Provide the (X, Y) coordinate of the cell's center where the given text is located.  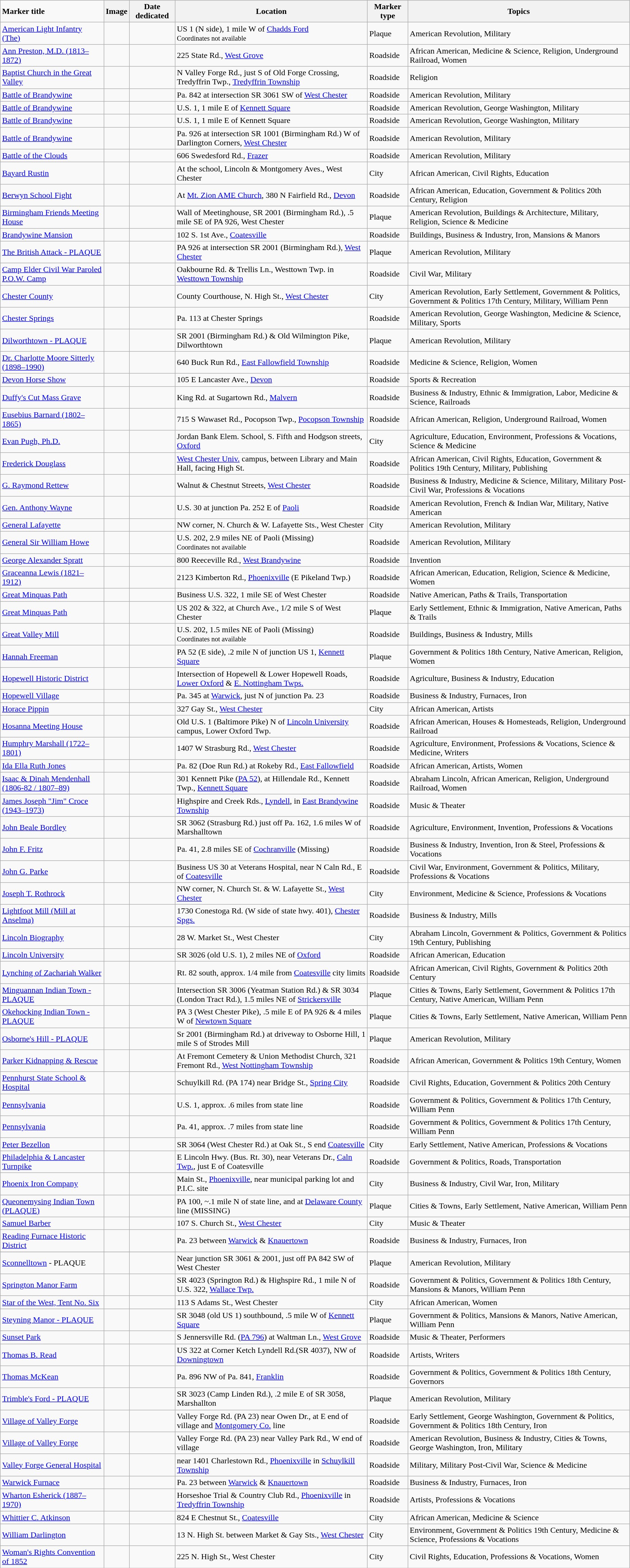
Artists, Professions & Vocations (519, 1500)
Business & Industry, Civil War, Iron, Military (519, 1184)
Peter Bezellon (52, 1144)
Pa. 926 at intersection SR 1001 (Birmingham Rd.) W of Darlington Corners, West Chester (271, 138)
African American, Artists (519, 709)
Humphry Marshall (1722–1801) (52, 748)
Lincoln Biography (52, 938)
Birmingham Friends Meeting House (52, 217)
Agriculture, Business & Industry, Education (519, 678)
Thomas B. Read (52, 1355)
Ann Preston, M.D. (1813–1872) (52, 56)
US 1 (N side), 1 mile W of Chadds FordCoordinates not available (271, 33)
Intersection of Hopewell & Lower Hopewell Roads, Lower Oxford & E. Nottingham Twps. (271, 678)
Pa. 82 (Doe Run Rd.) at Rokeby Rd., East Fallowfield (271, 766)
Buildings, Business & Industry, Iron, Mansions & Manors (519, 235)
African American, Education, Government & Politics 20th Century, Religion (519, 195)
Early Settlement, Ethnic & Immigration, Native American, Paths & Trails (519, 613)
Schuylkill Rd. (PA 174) near Bridge St., Spring City (271, 1083)
Civil Rights, Education, Professions & Vocations, Women (519, 1557)
Pa. 113 at Chester Springs (271, 318)
Government & Politics, Mansions & Manors, Native American, William Penn (519, 1320)
West Chester Univ. campus, between Library and Main Hall, facing High St. (271, 463)
Hopewell Historic District (52, 678)
Hannah Freeman (52, 657)
US 202 & 322, at Church Ave., 1/2 mile S of West Chester (271, 613)
Old U.S. 1 (Baltimore Pike) N of Lincoln University campus, Lower Oxford Twp. (271, 726)
PA 100, ~.1 mile N of state line, and at Delaware County line (MISSING) (271, 1205)
Pa. 41, 2.8 miles SE of Cochranville (Missing) (271, 849)
Graceanna Lewis (1821–1912) (52, 577)
Ida Ella Ruth Jones (52, 766)
John F. Fritz (52, 849)
Bayard Rustin (52, 173)
American Revolution, Business & Industry, Cities & Towns, George Washington, Iron, Military (519, 1443)
Early Settlement, Native American, Professions & Vocations (519, 1144)
Lincoln University (52, 955)
Buildings, Business & Industry, Mills (519, 634)
Topics (519, 12)
225 N. High St., West Chester (271, 1557)
Agriculture, Environment, Invention, Professions & Vocations (519, 827)
Business & Industry, Ethnic & Immigration, Labor, Medicine & Science, Railroads (519, 397)
Trimble's Ford - PLAQUE (52, 1399)
Government & Politics, Roads, Transportation (519, 1161)
African American, Women (519, 1302)
Date dedicated (152, 12)
Government & Politics, Government & Politics 18th Century, Mansions & Manors, William Penn (519, 1285)
Location (271, 12)
Early Settlement, George Washington, Government & Politics, Government & Politics 18th Century, Iron (519, 1421)
John Beale Bordley (52, 827)
G. Raymond Rettew (52, 485)
near 1401 Charlestown Rd., Phoenixville in Schuylkill Township (271, 1465)
Warwick Furnace (52, 1482)
Joseph T. Rothrock (52, 894)
Native American, Paths & Trails, Transportation (519, 595)
800 Reeceville Rd., West Brandywine (271, 560)
African American, Medicine & Science, Religion, Underground Railroad, Women (519, 56)
Government & Politics 18th Century, Native American, Religion, Women (519, 657)
County Courthouse, N. High St., West Chester (271, 296)
Valley Forge Rd. (PA 23) near Owen Dr., at E end of village and Montgomery Co. line (271, 1421)
Springton Manor Farm (52, 1285)
Hopewell Village (52, 696)
Lightfoot Mill (Mill at Anselma) (52, 915)
Osborne's Hill - PLAQUE (52, 1039)
824 E Chestnut St., Coatesville (271, 1518)
Civil War, Environment, Government & Politics, Military, Professions & Vocations (519, 871)
African American, Government & Politics 19th Century, Women (519, 1060)
Berwyn School Fight (52, 195)
Reading Furnace Historic District (52, 1241)
Camp Elder Civil War Paroled P.O.W. Camp (52, 274)
Rt. 82 south, approx. 1/4 mile from Coatesville city limits (271, 972)
Intersection SR 3006 (Yeatman Station Rd.) & SR 3034 (London Tract Rd.), 1.5 miles NE of Strickersville (271, 995)
African American, Medicine & Science (519, 1518)
SR 3048 (old US 1) southbound, .5 mile W of Kennett Square (271, 1320)
Civil Rights, Education, Government & Politics 20th Century (519, 1083)
225 State Rd., West Grove (271, 56)
Sports & Recreation (519, 380)
Highspire and Creek Rds., Lyndell, in East Brandywine Township (271, 805)
At Fremont Cemetery & Union Methodist Church, 321 Fremont Rd., West Nottingham Township (271, 1060)
28 W. Market St., West Chester (271, 938)
Sunset Park (52, 1337)
Baptist Church in the Great Valley (52, 77)
113 S Adams St., West Chester (271, 1302)
Abraham Lincoln, Government & Politics, Government & Politics 19th Century, Publishing (519, 938)
640 Buck Run Rd., East Fallowfield Township (271, 363)
PA 52 (E side), .2 mile N of junction US 1, Kennett Square (271, 657)
Business US 30 at Veterans Hospital, near N Caln Rd., E of Coatesville (271, 871)
African American, Artists, Women (519, 766)
Philadelphia & Lancaster Turnpike (52, 1161)
606 Swedesford Rd., Frazer (271, 156)
At Mt. Zion AME Church, 380 N Fairfield Rd., Devon (271, 195)
Music & Theater, Performers (519, 1337)
Chester County (52, 296)
Valley Forge General Hospital (52, 1465)
2123 Kimberton Rd., Phoenixville (E Pikeland Twp.) (271, 577)
Artists, Writers (519, 1355)
African American, Civil Rights, Education (519, 173)
Agriculture, Education, Environment, Professions & Vocations, Science & Medicine (519, 441)
American Light Infantry (The) (52, 33)
Business & Industry, Medicine & Science, Military, Military Post-Civil War, Professions & Vocations (519, 485)
Frederick Douglass (52, 463)
1407 W Strasburg Rd., West Chester (271, 748)
Business & Industry, Invention, Iron & Steel, Professions & Vocations (519, 849)
Isaac & Dinah Mendenhall (1806-82 / 1807–89) (52, 783)
Civil War, Military (519, 274)
Devon Horse Show (52, 380)
Pa. 345 at Warwick, just N of junction Pa. 23 (271, 696)
SR 4023 (Springton Rd.) & Highspire Rd., 1 mile N of U.S. 322, Wallace Twp. (271, 1285)
Steyning Manor - PLAQUE (52, 1320)
Star of the West, Tent No. Six (52, 1302)
American Revolution, French & Indian War, Military, Native American (519, 508)
Horseshoe Trial & Country Club Rd., Phoenixville in Tredyffrin Township (271, 1500)
Business U.S. 322, 1 mile SE of West Chester (271, 595)
The British Attack - PLAQUE (52, 252)
13 N. High St. between Market & Gay Sts., West Chester (271, 1535)
Phoenix Iron Company (52, 1184)
At the school, Lincoln & Montgomery Aves., West Chester (271, 173)
Queonemysing Indian Town (PLAQUE) (52, 1205)
Chester Springs (52, 318)
John G. Parke (52, 871)
PA 926 at intersection SR 2001 (Birmingham Rd.), West Chester (271, 252)
Lynching of Zachariah Walker (52, 972)
Image (117, 12)
U.S. 202, 1.5 miles NE of Paoli (Missing)Coordinates not available (271, 634)
715 S Wawaset Rd., Pocopson Twp., Pocopson Township (271, 419)
General Lafayette (52, 525)
Wharton Esherick (1887–1970) (52, 1500)
Agriculture, Environment, Professions & Vocations, Science & Medicine, Writers (519, 748)
SR 3026 (old U.S. 1), 2 miles NE of Oxford (271, 955)
Valley Forge Rd. (PA 23) near Valley Park Rd., W end of village (271, 1443)
SR 2001 (Birmingham Rd.) & Old Wilmington Pike, Dilworthtown (271, 340)
African American, Education, Religion, Science & Medicine, Women (519, 577)
Evan Pugh, Ph.D. (52, 441)
Near junction SR 3061 & 2001, just off PA 842 SW of West Chester (271, 1263)
William Darlington (52, 1535)
Medicine & Science, Religion, Women (519, 363)
US 322 at Corner Ketch Lyndell Rd.(SR 4037), NW of Downingtown (271, 1355)
African American, Houses & Homesteads, Religion, Underground Railroad (519, 726)
Dr. Charlotte Moore Sitterly (1898–1990) (52, 363)
Wall of Meetinghouse, SR 2001 (Birmingham Rd.), .5 mile SE of PA 926, West Chester (271, 217)
U.S. 202, 2.9 miles NE of Paoli (Missing)Coordinates not available (271, 542)
PA 3 (West Chester Pike), .5 mile E of PA 926 & 4 miles W of Newtown Square (271, 1016)
Thomas McKean (52, 1377)
Government & Politics, Government & Politics 18th Century, Governors (519, 1377)
American Revolution, George Washington, Medicine & Science, Military, Sports (519, 318)
SR 3064 (West Chester Rd.) at Oak St., S end Coatesville (271, 1144)
James Joseph "Jim" Croce (1943–1973) (52, 805)
Whittier C. Atkinson (52, 1518)
Hosanna Meeting House (52, 726)
Business & Industry, Mills (519, 915)
General Sir William Howe (52, 542)
George Alexander Spratt (52, 560)
Walnut & Chestnut Streets, West Chester (271, 485)
Main St., Phoenixville, near municipal parking lot and P.I.C. site (271, 1184)
Environment, Medicine & Science, Professions & Vocations (519, 894)
U.S. 30 at junction Pa. 252 E of Paoli (271, 508)
N Valley Forge Rd., just S of Old Forge Crossing, Tredyffrin Twp., Tredyffrin Township (271, 77)
Marker title (52, 12)
Eusebius Barnard (1802–1865) (52, 419)
African American, Education (519, 955)
Samuel Barber (52, 1223)
107 S. Church St., West Chester (271, 1223)
105 E Lancaster Ave., Devon (271, 380)
E Lincoln Hwy. (Bus. Rt. 30), near Veterans Dr., Caln Twp., just E of Coatesville (271, 1161)
Gen. Anthony Wayne (52, 508)
102 S. 1st Ave., Coatesville (271, 235)
Horace Pippin (52, 709)
SR 3062 (Strasburg Rd.) just off Pa. 162, 1.6 miles W of Marshalltown (271, 827)
Woman's Rights Convention of 1852 (52, 1557)
U.S. 1, approx. .6 miles from state line (271, 1105)
Brandywine Mansion (52, 235)
American Revolution, Early Settlement, Government & Politics, Government & Politics 17th Century, Military, William Penn (519, 296)
Marker type (388, 12)
Military, Military Post-Civil War, Science & Medicine (519, 1465)
S Jennersville Rd. (PA 796) at Waltman Ln., West Grove (271, 1337)
King Rd. at Sugartown Rd., Malvern (271, 397)
Parker Kidnapping & Rescue (52, 1060)
Okehocking Indian Town - PLAQUE (52, 1016)
Battle of the Clouds (52, 156)
Environment, Government & Politics 19th Century, Medicine & Science, Professions & Vocations (519, 1535)
327 Gay St., West Chester (271, 709)
Great Valley Mill (52, 634)
American Revolution, Buildings & Architecture, Military, Religion, Science & Medicine (519, 217)
NW corner, N. Church & W. Lafayette Sts., West Chester (271, 525)
Invention (519, 560)
Abraham Lincoln, African American, Religion, Underground Railroad, Women (519, 783)
NW corner, N. Church St. & W. Lafayette St., West Chester (271, 894)
African American, Religion, Underground Railroad, Women (519, 419)
African American, Civil Rights, Education, Government & Politics 19th Century, Military, Publishing (519, 463)
Religion (519, 77)
African American, Civil Rights, Government & Politics 20th Century (519, 972)
Duffy's Cut Mass Grave (52, 397)
SR 3023 (Camp Linden Rd.), .2 mile E of SR 3058, Marshallton (271, 1399)
Dilworthtown - PLAQUE (52, 340)
1730 Conestoga Rd. (W side of state hwy. 401), Chester Spgs. (271, 915)
Oakbourne Rd. & Trellis Ln., Westtown Twp. in Westtown Township (271, 274)
Pennhurst State School & Hospital (52, 1083)
Sr 2001 (Birmingham Rd.) at driveway to Osborne Hill, 1 mile S of Strodes Mill (271, 1039)
Minguannan Indian Town - PLAQUE (52, 995)
Jordan Bank Elem. School, S. Fifth and Hodgson streets, Oxford (271, 441)
Cities & Towns, Early Settlement, Government & Politics 17th Century, Native American, William Penn (519, 995)
Pa. 41, approx. .7 miles from state line (271, 1127)
Pa. 842 at intersection SR 3061 SW of West Chester (271, 95)
Sconnelltown - PLAQUE (52, 1263)
Pa. 896 NW of Pa. 841, Franklin (271, 1377)
301 Kennett Pike (PA 52), at Hillendale Rd., Kennett Twp., Kennett Square (271, 783)
